Output the (X, Y) coordinate of the center of the cell containing the given text.  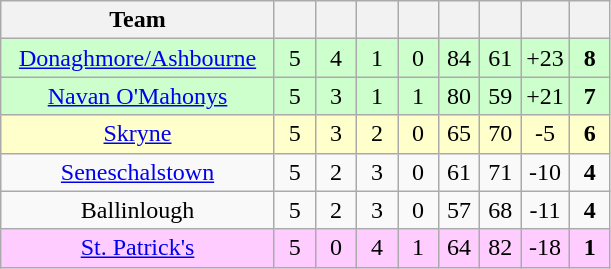
57 (460, 210)
59 (500, 96)
-5 (546, 134)
+21 (546, 96)
-11 (546, 210)
80 (460, 96)
71 (500, 172)
84 (460, 58)
Seneschalstown (138, 172)
Skryne (138, 134)
68 (500, 210)
Donaghmore/Ashbourne (138, 58)
Navan O'Mahonys (138, 96)
82 (500, 248)
Ballinlough (138, 210)
St. Patrick's (138, 248)
8 (590, 58)
65 (460, 134)
64 (460, 248)
Team (138, 20)
6 (590, 134)
+23 (546, 58)
7 (590, 96)
70 (500, 134)
-10 (546, 172)
-18 (546, 248)
